For the text-containing cell, return its midpoint in [X, Y] coordinate format. 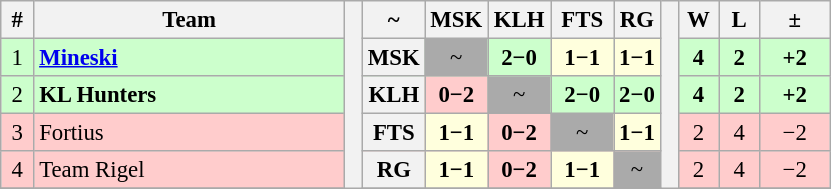
KL Hunters [190, 95]
Fortius [190, 133]
1 [18, 58]
3 [18, 133]
Team [190, 20]
# [18, 20]
Mineski [190, 58]
L [740, 20]
W [698, 20]
± [794, 20]
⁠Team Rigel [190, 170]
